Capture the cell that displays the provided text and extract its (X, Y) central coordinate. 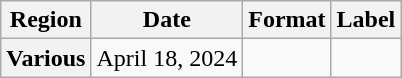
Date (167, 20)
Region (46, 20)
Label (366, 20)
Various (46, 58)
April 18, 2024 (167, 58)
Format (287, 20)
